Detect which cell encompasses the target text, then output its (X, Y) center coordinate. 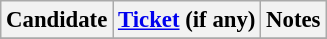
Ticket (if any) (187, 20)
Candidate (57, 20)
Notes (294, 20)
